Determine the [x, y] coordinate at the center of the cell enclosing the given text.  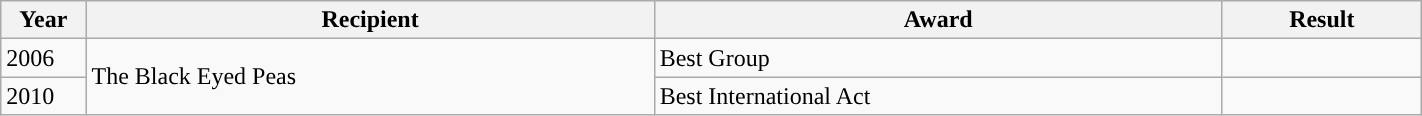
Best International Act [938, 96]
Recipient [370, 20]
2006 [44, 58]
2010 [44, 96]
Result [1322, 20]
Year [44, 20]
Best Group [938, 58]
The Black Eyed Peas [370, 77]
Award [938, 20]
